Output the [x, y] coordinate of the center of the cell containing the given text.  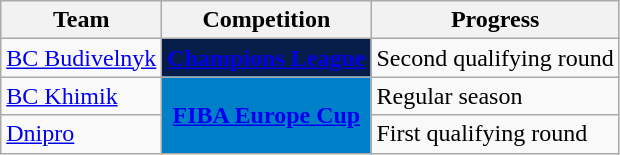
FIBA Europe Cup [266, 115]
Regular season [495, 96]
Progress [495, 20]
Champions League [266, 58]
Competition [266, 20]
Second qualifying round [495, 58]
Dnipro [82, 134]
BC Budivelnyk [82, 58]
Team [82, 20]
BC Khimik [82, 96]
First qualifying round [495, 134]
